Scan for the cell matching the given text and deliver its [X, Y] coordinate at center. 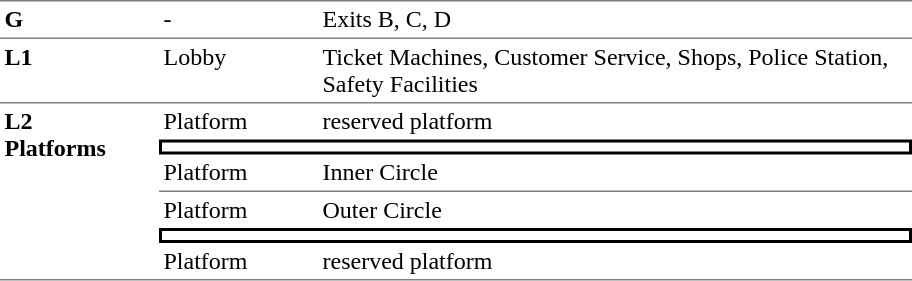
Lobby [238, 71]
L1 [80, 71]
Inner Circle [615, 173]
- [238, 19]
Ticket Machines, Customer Service, Shops, Police Station, Safety Facilities [615, 71]
L2Platforms [80, 148]
Exits B, C, D [615, 19]
G [80, 19]
Outer Circle [615, 210]
